Return (x, y) of the center of cell containing provided text 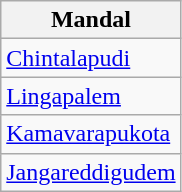
Lingapalem (91, 96)
Chintalapudi (91, 58)
Mandal (91, 20)
Jangareddigudem (91, 172)
Kamavarapukota (91, 134)
